Determine the [x, y] coordinate at the center of the cell enclosing the given text.  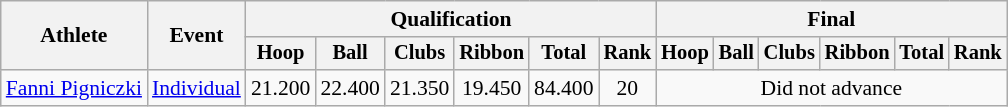
20 [628, 88]
Did not advance [831, 88]
21.350 [420, 88]
19.450 [492, 88]
Final [831, 19]
Fanni Pigniczki [74, 88]
84.400 [564, 88]
Individual [196, 88]
22.400 [350, 88]
Qualification [451, 19]
Athlete [74, 36]
Event [196, 36]
21.200 [280, 88]
